Capture the cell that displays the provided text and extract its (x, y) central coordinate. 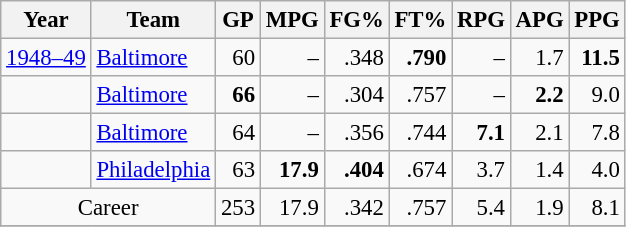
PPG (597, 20)
2.1 (540, 133)
7.1 (482, 133)
.744 (420, 133)
.348 (356, 58)
.674 (420, 170)
1948–49 (46, 58)
1.4 (540, 170)
3.7 (482, 170)
8.1 (597, 208)
Team (153, 20)
Philadelphia (153, 170)
63 (238, 170)
.404 (356, 170)
253 (238, 208)
.342 (356, 208)
.304 (356, 95)
1.7 (540, 58)
64 (238, 133)
60 (238, 58)
1.9 (540, 208)
.790 (420, 58)
GP (238, 20)
4.0 (597, 170)
FG% (356, 20)
66 (238, 95)
FT% (420, 20)
11.5 (597, 58)
RPG (482, 20)
APG (540, 20)
MPG (292, 20)
9.0 (597, 95)
Year (46, 20)
5.4 (482, 208)
.356 (356, 133)
Career (108, 208)
7.8 (597, 133)
2.2 (540, 95)
